Return the [x, y] coordinate for the center point of the cell that contains the specified text.  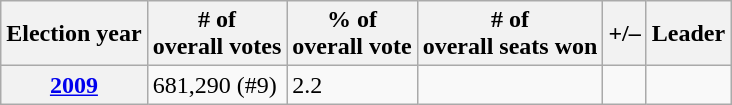
2.2 [352, 85]
+/– [624, 34]
Election year [74, 34]
Leader [688, 34]
681,290 (#9) [217, 85]
% ofoverall vote [352, 34]
# ofoverall seats won [510, 34]
# ofoverall votes [217, 34]
2009 [74, 85]
